Search for the cell housing the specified text and yield its [X, Y] center coordinate. 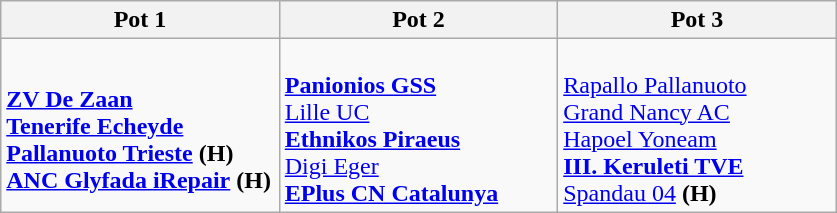
Pot 3 [698, 20]
Rapallo Pallanuoto Grand Nancy AC Hapoel Yoneam III. Keruleti TVE Spandau 04 (H) [698, 126]
ZV De Zaan Tenerife Echeyde Pallanuoto Trieste (H) ANC Glyfada iRepair (H) [140, 126]
Pot 2 [418, 20]
Panionios GSS Lille UC Ethnikos Piraeus Digi Eger EPlus CN Catalunya [418, 126]
Pot 1 [140, 20]
